Return the [X, Y] coordinate for the center point of the cell that contains the specified text.  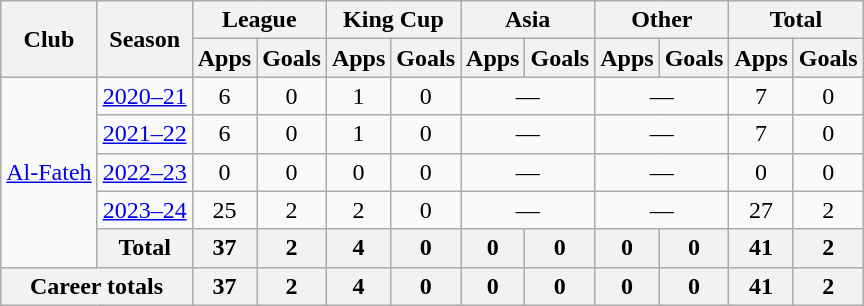
Season [144, 39]
2021–22 [144, 134]
2023–24 [144, 210]
Career totals [96, 286]
Other [662, 20]
25 [224, 210]
2020–21 [144, 96]
League [259, 20]
Al-Fateh [49, 172]
Club [49, 39]
2022–23 [144, 172]
Asia [528, 20]
27 [761, 210]
King Cup [393, 20]
